Scan for the cell matching the given text and deliver its (x, y) coordinate at center. 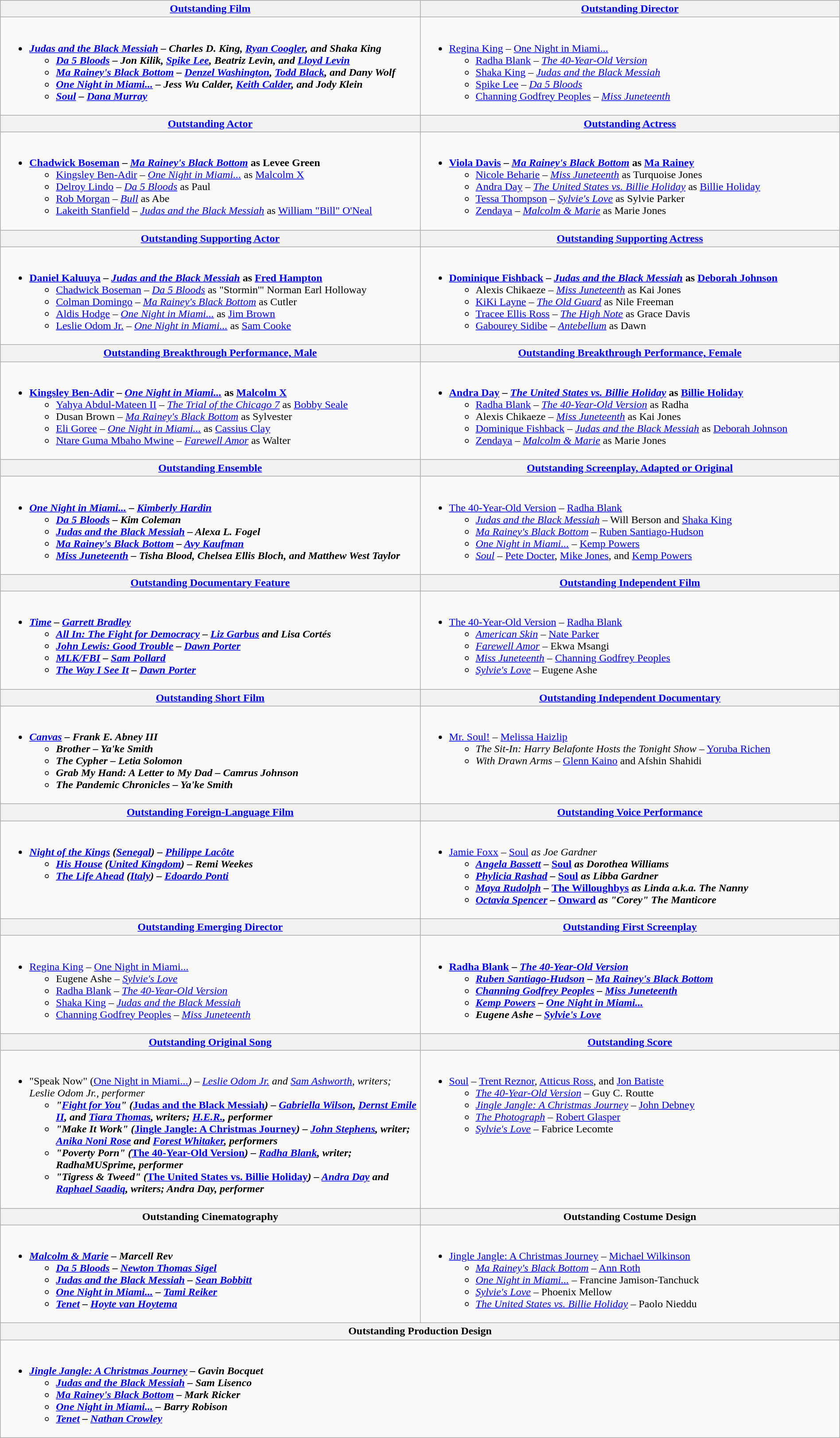
Outstanding Screenplay, Adapted or Original (630, 468)
Outstanding Emerging Director (210, 927)
Outstanding Film (210, 9)
Outstanding Ensemble (210, 468)
Mr. Soul! – Melissa HaizlipThe Sit-In: Harry Belafonte Hosts the Tonight Show – Yoruba RichenWith Drawn Arms – Glenn Kaino and Afshin Shahidi (630, 755)
Outstanding Foreign-Language Film (210, 812)
Outstanding Supporting Actress (630, 238)
Outstanding Supporting Actor (210, 238)
Outstanding Production Design (420, 1331)
Outstanding Breakthrough Performance, Female (630, 353)
Outstanding Documentary Feature (210, 583)
Outstanding Actress (630, 124)
Outstanding Voice Performance (630, 812)
Outstanding Original Song (210, 1042)
Outstanding Short Film (210, 698)
Outstanding Independent Documentary (630, 698)
Outstanding First Screenplay (630, 927)
Outstanding Breakthrough Performance, Male (210, 353)
Outstanding Costume Design (630, 1216)
Outstanding Actor (210, 124)
Outstanding Independent Film (630, 583)
Outstanding Score (630, 1042)
Night of the Kings (Senegal) – Philippe LacôteHis House (United Kingdom) – Remi WeekesThe Life Ahead (Italy) – Edoardo Ponti (210, 870)
Outstanding Cinematography (210, 1216)
Outstanding Director (630, 9)
